Scan for the cell matching the given text and deliver its [X, Y] coordinate at center. 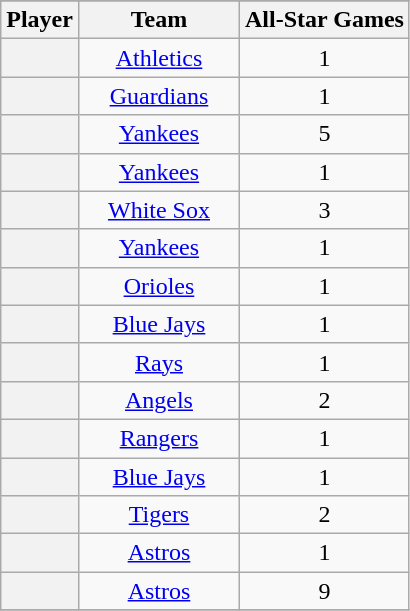
All-Star Games [325, 20]
Rangers [158, 438]
Tigers [158, 515]
9 [325, 591]
White Sox [158, 210]
Guardians [158, 96]
3 [325, 210]
Angels [158, 400]
Orioles [158, 286]
Rays [158, 362]
5 [325, 134]
Athletics [158, 58]
Player [40, 20]
Team [158, 20]
